Scan for the cell matching the given text and deliver its [X, Y] coordinate at center. 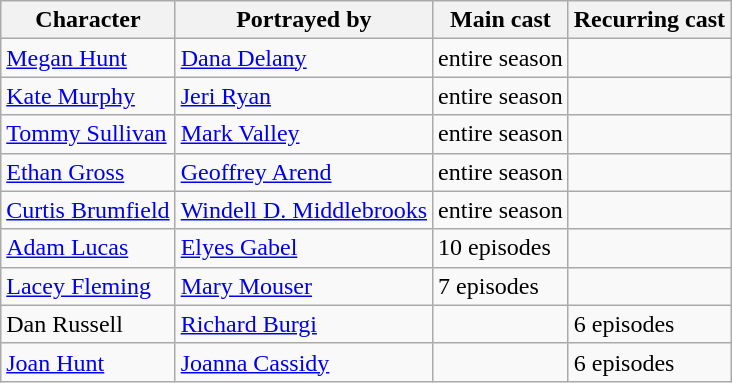
Main cast [501, 20]
Mary Mouser [304, 286]
Adam Lucas [88, 248]
Richard Burgi [304, 324]
Ethan Gross [88, 172]
Mark Valley [304, 134]
Kate Murphy [88, 96]
Elyes Gabel [304, 248]
Portrayed by [304, 20]
Jeri Ryan [304, 96]
Tommy Sullivan [88, 134]
Windell D. Middlebrooks [304, 210]
Dana Delany [304, 58]
Recurring cast [649, 20]
Dan Russell [88, 324]
Joanna Cassidy [304, 362]
Lacey Fleming [88, 286]
Geoffrey Arend [304, 172]
Joan Hunt [88, 362]
Character [88, 20]
Megan Hunt [88, 58]
7 episodes [501, 286]
Curtis Brumfield [88, 210]
10 episodes [501, 248]
